Scan for the cell matching the given text and deliver its [X, Y] coordinate at center. 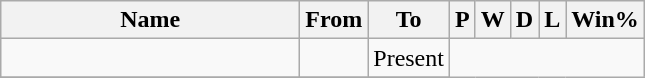
D [524, 20]
L [552, 20]
From [334, 20]
P [462, 20]
Present [409, 58]
W [492, 20]
To [409, 20]
Name [150, 20]
Win% [606, 20]
